For the text-containing cell, return its midpoint in (X, Y) coordinate format. 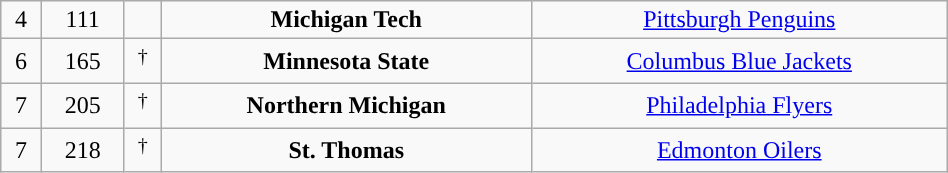
St. Thomas (346, 150)
Columbus Blue Jackets (739, 62)
4 (22, 20)
111 (82, 20)
6 (22, 62)
165 (82, 62)
Pittsburgh Penguins (739, 20)
Philadelphia Flyers (739, 106)
205 (82, 106)
Michigan Tech (346, 20)
Minnesota State (346, 62)
Edmonton Oilers (739, 150)
Northern Michigan (346, 106)
218 (82, 150)
